Determine the (x, y) coordinate at the center of the cell enclosing the given text.  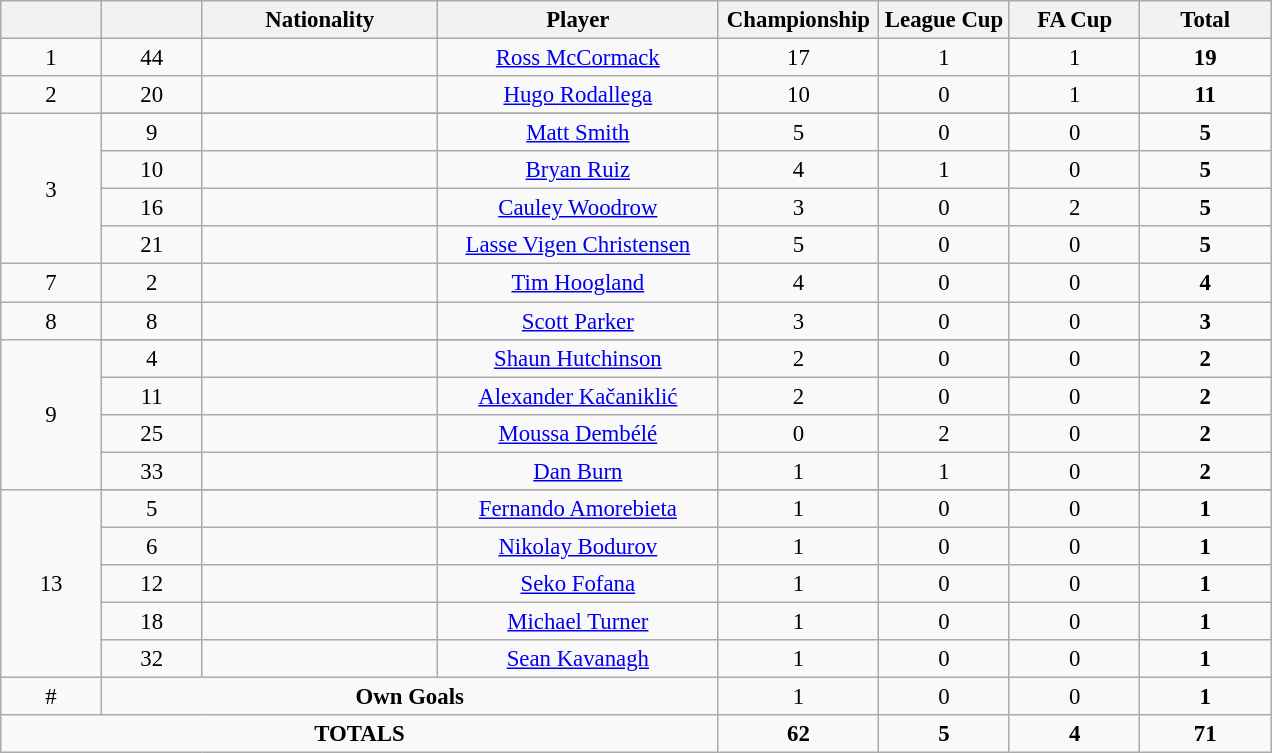
Player (578, 20)
Bryan Ruiz (578, 170)
# (52, 697)
Total (1206, 20)
13 (52, 584)
Matt Smith (578, 133)
62 (798, 734)
17 (798, 58)
44 (152, 58)
16 (152, 208)
Tim Hoogland (578, 283)
Own Goals (410, 697)
33 (152, 471)
League Cup (944, 20)
20 (152, 95)
25 (152, 433)
12 (152, 584)
Scott Parker (578, 321)
Sean Kavanagh (578, 659)
Moussa Dembélé (578, 433)
32 (152, 659)
6 (152, 546)
71 (1206, 734)
Ross McCormack (578, 58)
Hugo Rodallega (578, 95)
Alexander Kačaniklić (578, 396)
Cauley Woodrow (578, 208)
Fernando Amorebieta (578, 509)
19 (1206, 58)
FA Cup (1074, 20)
21 (152, 245)
Nationality (320, 20)
Seko Fofana (578, 584)
7 (52, 283)
Lasse Vigen Christensen (578, 245)
Championship (798, 20)
Shaun Hutchinson (578, 358)
TOTALS (360, 734)
18 (152, 621)
Michael Turner (578, 621)
Dan Burn (578, 471)
Nikolay Bodurov (578, 546)
